Provide the [X, Y] coordinate of the cell's center where the given text is located.  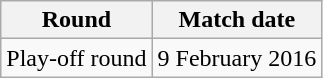
Round [76, 20]
Match date [237, 20]
9 February 2016 [237, 58]
Play-off round [76, 58]
